Provide the (x, y) coordinate of the cell's center where the given text is located.  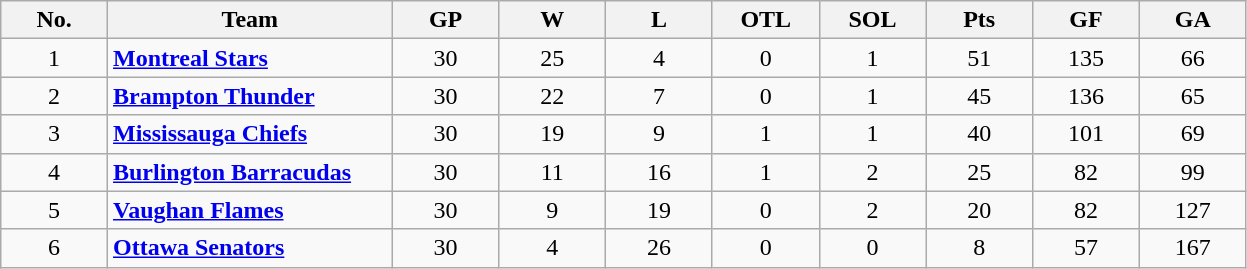
6 (54, 248)
65 (1192, 96)
No. (54, 20)
L (660, 20)
Vaughan Flames (250, 210)
Burlington Barracudas (250, 172)
101 (1086, 134)
16 (660, 172)
69 (1192, 134)
Mississauga Chiefs (250, 134)
Ottawa Senators (250, 248)
8 (980, 248)
66 (1192, 58)
99 (1192, 172)
Team (250, 20)
Pts (980, 20)
7 (660, 96)
136 (1086, 96)
45 (980, 96)
5 (54, 210)
GA (1192, 20)
40 (980, 134)
20 (980, 210)
51 (980, 58)
127 (1192, 210)
W (552, 20)
SOL (872, 20)
OTL (766, 20)
167 (1192, 248)
26 (660, 248)
GP (446, 20)
11 (552, 172)
22 (552, 96)
3 (54, 134)
Brampton Thunder (250, 96)
57 (1086, 248)
Montreal Stars (250, 58)
135 (1086, 58)
GF (1086, 20)
